For the text-containing cell, return its midpoint in (x, y) coordinate format. 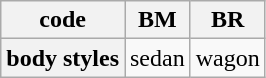
sedan (157, 58)
BM (157, 20)
code (63, 20)
body styles (63, 58)
BR (228, 20)
wagon (228, 58)
